Locate the cell with the specified text and output its (X, Y) center coordinate. 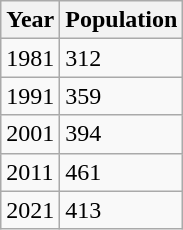
359 (122, 96)
312 (122, 58)
2001 (30, 134)
Population (122, 20)
2011 (30, 172)
1981 (30, 58)
Year (30, 20)
394 (122, 134)
413 (122, 210)
461 (122, 172)
2021 (30, 210)
1991 (30, 96)
